Search for the cell housing the specified text and yield its [x, y] center coordinate. 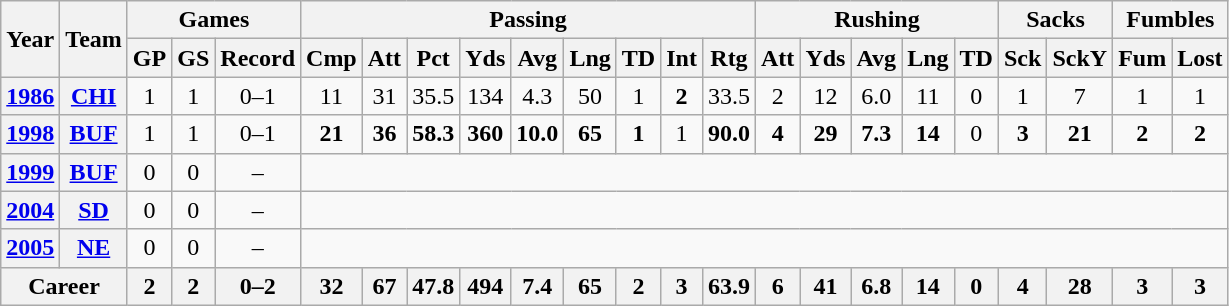
Passing [528, 20]
Int [682, 58]
4.3 [538, 96]
494 [486, 286]
10.0 [538, 134]
Fum [1142, 58]
Games [214, 20]
35.5 [434, 96]
63.9 [728, 286]
36 [384, 134]
360 [486, 134]
50 [590, 96]
1998 [30, 134]
28 [1080, 286]
Pct [434, 58]
CHI [94, 96]
Cmp [332, 58]
Rtg [728, 58]
1999 [30, 172]
67 [384, 286]
33.5 [728, 96]
Sacks [1055, 20]
7.4 [538, 286]
12 [826, 96]
31 [384, 96]
58.3 [434, 134]
Fumbles [1170, 20]
29 [826, 134]
1986 [30, 96]
GP [149, 58]
Lost [1200, 58]
6.0 [876, 96]
Record [258, 58]
6.8 [876, 286]
134 [486, 96]
GS [194, 58]
7.3 [876, 134]
NE [94, 248]
2005 [30, 248]
Year [30, 39]
SckY [1080, 58]
Career [64, 286]
90.0 [728, 134]
6 [778, 286]
32 [332, 286]
7 [1080, 96]
2004 [30, 210]
0–2 [258, 286]
Sck [1022, 58]
Rushing [878, 20]
47.8 [434, 286]
SD [94, 210]
41 [826, 286]
Team [94, 39]
